Determine the [x, y] coordinate at the center of the cell enclosing the given text.  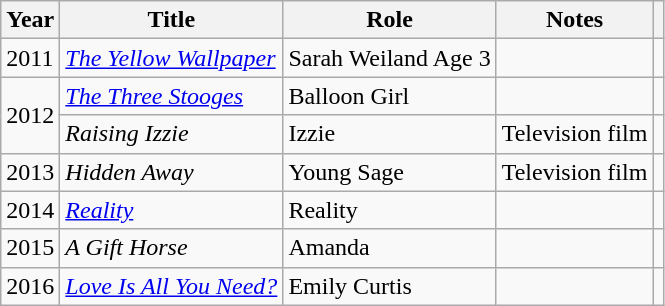
Role [390, 20]
A Gift Horse [172, 248]
Notes [574, 20]
Title [172, 20]
2012 [30, 115]
Young Sage [390, 172]
2011 [30, 58]
The Yellow Wallpaper [172, 58]
2014 [30, 210]
Sarah Weiland Age 3 [390, 58]
Love Is All You Need? [172, 286]
Raising Izzie [172, 134]
The Three Stooges [172, 96]
Izzie [390, 134]
2015 [30, 248]
2013 [30, 172]
2016 [30, 286]
Hidden Away [172, 172]
Year [30, 20]
Balloon Girl [390, 96]
Amanda [390, 248]
Emily Curtis [390, 286]
